Return [X, Y] of the center of cell containing provided text 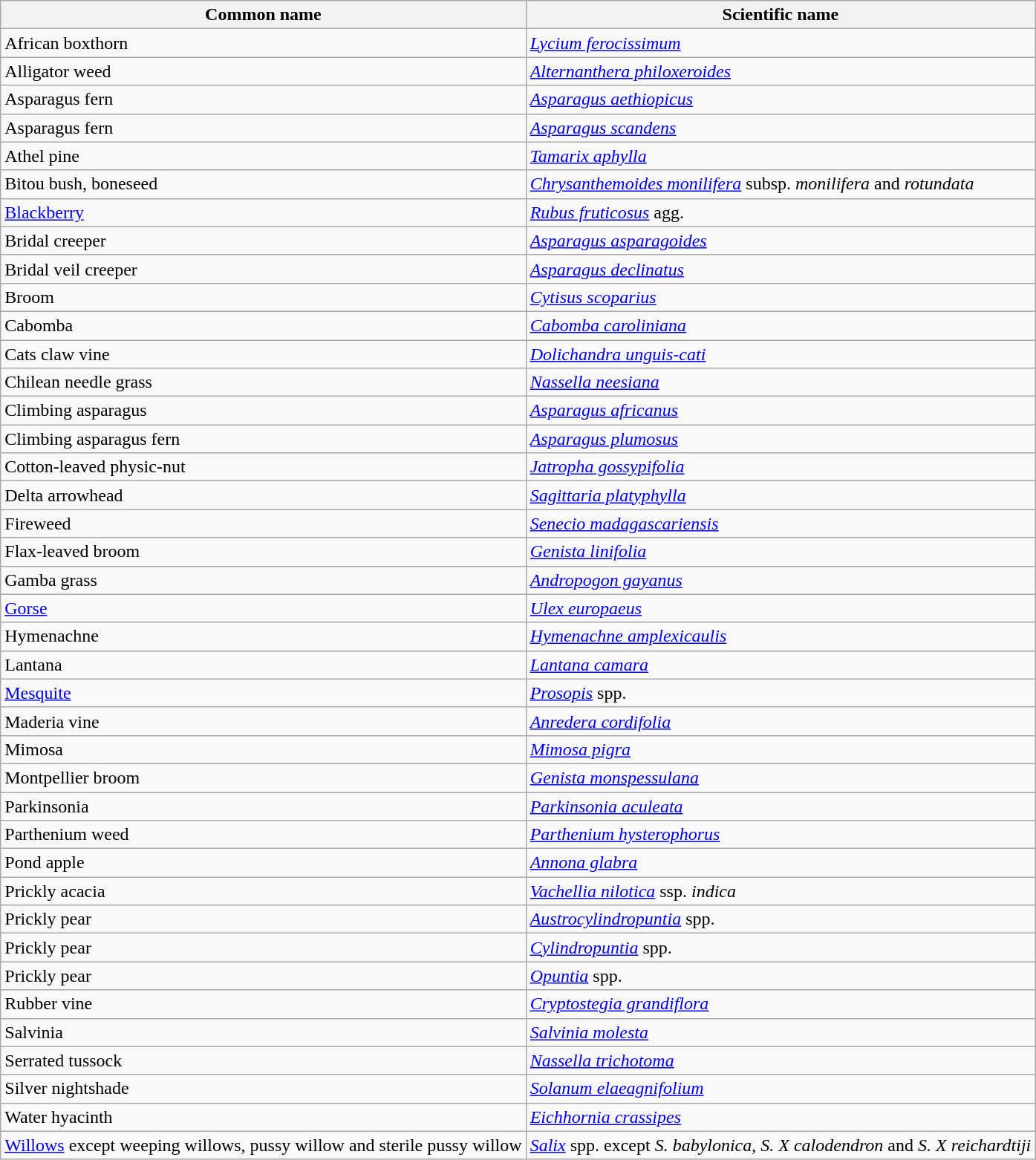
Rubber vine [263, 1004]
Willows except weeping willows, pussy willow and sterile pussy willow [263, 1145]
Blackberry [263, 212]
Pond apple [263, 863]
Alligator weed [263, 71]
Annona glabra [781, 863]
Asparagus aethiopicus [781, 100]
Asparagus asparagoides [781, 241]
Montpellier broom [263, 778]
Chilean needle grass [263, 382]
Rubus fruticosus agg. [781, 212]
Salix spp. except S. babylonica, S. X calodendron and S. X reichardtiji [781, 1145]
Asparagus declinatus [781, 269]
Cats claw vine [263, 354]
Gorse [263, 608]
Genista linifolia [781, 552]
Broom [263, 297]
Hymenachne amplexicaulis [781, 636]
Mesquite [263, 693]
Eichhornia crassipes [781, 1117]
Jatropha gossypifolia [781, 467]
Prickly acacia [263, 891]
Hymenachne [263, 636]
Cabomba [263, 325]
Genista monspessulana [781, 778]
Senecio madagascariensis [781, 524]
Cabomba caroliniana [781, 325]
Chrysanthemoides monilifera subsp. monilifera and rotundata [781, 184]
Maderia vine [263, 721]
Nassella trichotoma [781, 1060]
Vachellia nilotica ssp. indica [781, 891]
Anredera cordifolia [781, 721]
Mimosa pigra [781, 749]
Serrated tussock [263, 1060]
Delta arrowhead [263, 495]
Cytisus scoparius [781, 297]
Parkinsonia aculeata [781, 806]
Lycium ferocissimum [781, 43]
African boxthorn [263, 43]
Parthenium hysterophorus [781, 835]
Mimosa [263, 749]
Athel pine [263, 156]
Salvinia [263, 1032]
Gamba grass [263, 580]
Climbing asparagus [263, 411]
Solanum elaeagnifolium [781, 1089]
Ulex europaeus [781, 608]
Nassella neesiana [781, 382]
Andropogon gayanus [781, 580]
Sagittaria platyphylla [781, 495]
Opuntia spp. [781, 976]
Bridal creeper [263, 241]
Scientific name [781, 15]
Silver nightshade [263, 1089]
Cotton-leaved physic-nut [263, 467]
Lantana camara [781, 665]
Fireweed [263, 524]
Asparagus scandens [781, 128]
Common name [263, 15]
Parkinsonia [263, 806]
Asparagus africanus [781, 411]
Dolichandra unguis-cati [781, 354]
Salvinia molesta [781, 1032]
Cylindropuntia spp. [781, 948]
Bitou bush, boneseed [263, 184]
Alternanthera philoxeroides [781, 71]
Climbing asparagus fern [263, 439]
Cryptostegia grandiflora [781, 1004]
Parthenium weed [263, 835]
Austrocylindropuntia spp. [781, 919]
Tamarix aphylla [781, 156]
Prosopis spp. [781, 693]
Lantana [263, 665]
Flax-leaved broom [263, 552]
Water hyacinth [263, 1117]
Asparagus plumosus [781, 439]
Bridal veil creeper [263, 269]
